Find where the given text appears and provide that cell's center as (X, Y) coordinate. 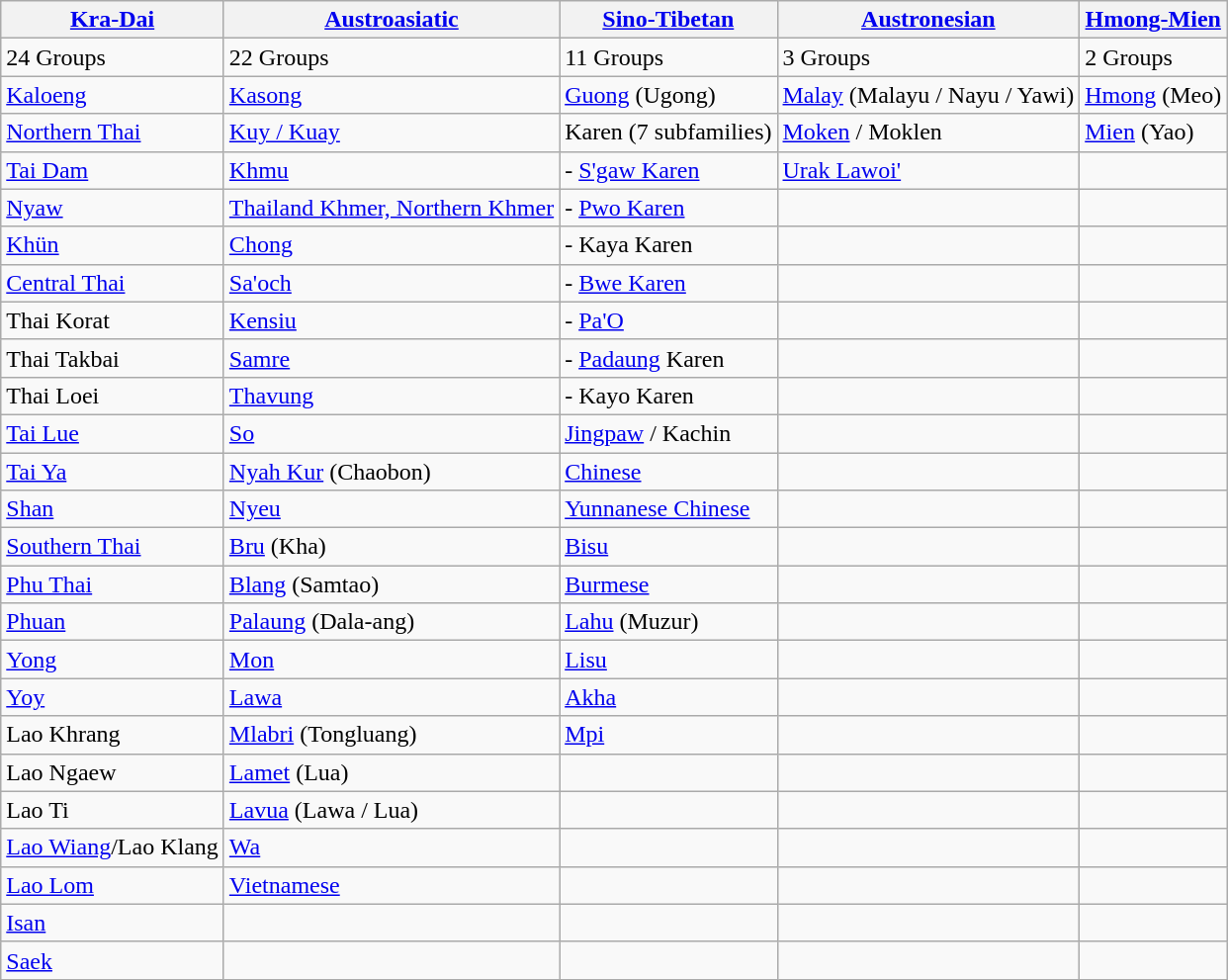
2 Groups (1153, 57)
Nyaw (113, 208)
Central Thai (113, 283)
Thai Korat (113, 320)
- Pa'O (668, 320)
Kaloeng (113, 95)
Lao Ngaew (113, 772)
Khün (113, 245)
Phu Thai (113, 584)
Shan (113, 509)
Chong (392, 245)
Yong (113, 660)
Guong (Ugong) (668, 95)
Karen (7 subfamilies) (668, 133)
Burmese (668, 584)
Kensiu (392, 320)
Phuan (113, 622)
Nyah Kur (Chaobon) (392, 472)
Tai Dam (113, 170)
Bru (Kha) (392, 547)
- Bwe Karen (668, 283)
Austroasiatic (392, 20)
Thai Takbai (113, 358)
Lamet (Lua) (392, 772)
Akha (668, 697)
Mpi (668, 735)
Nyeu (392, 509)
Malay (Malayu / Nayu / Yawi) (928, 95)
Tai Lue (113, 433)
Hmong-Mien (1153, 20)
Vietnamese (392, 885)
Chinese (668, 472)
Kuy / Kuay (392, 133)
Lahu (Muzur) (668, 622)
24 Groups (113, 57)
Kasong (392, 95)
Southern Thai (113, 547)
Mien (Yao) (1153, 133)
- Kaya Karen (668, 245)
22 Groups (392, 57)
Lao Khrang (113, 735)
Sa'och (392, 283)
Yoy (113, 697)
Austronesian (928, 20)
Sino-Tibetan (668, 20)
3 Groups (928, 57)
Khmu (392, 170)
Saek (113, 960)
Lao Wiang/Lao Klang (113, 847)
Lisu (668, 660)
Isan (113, 923)
Mon (392, 660)
Lawa (392, 697)
Bisu (668, 547)
Lao Lom (113, 885)
Kra-Dai (113, 20)
- Kayo Karen (668, 396)
Tai Ya (113, 472)
Yunnanese Chinese (668, 509)
- S'gaw Karen (668, 170)
Thailand Khmer, Northern Khmer (392, 208)
- Padaung Karen (668, 358)
Samre (392, 358)
Lavua (Lawa / Lua) (392, 810)
Hmong (Meo) (1153, 95)
Thavung (392, 396)
Thai Loei (113, 396)
11 Groups (668, 57)
Moken / Moklen (928, 133)
Palaung (Dala-ang) (392, 622)
Blang (Samtao) (392, 584)
- Pwo Karen (668, 208)
Urak Lawoi' (928, 170)
So (392, 433)
Wa (392, 847)
Lao Ti (113, 810)
Northern Thai (113, 133)
Jingpaw / Kachin (668, 433)
Mlabri (Tongluang) (392, 735)
